Capture the cell that displays the provided text and extract its (X, Y) central coordinate. 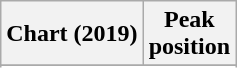
Chart (2019) (72, 34)
Peak position (189, 34)
